Capture the cell that displays the provided text and extract its (X, Y) central coordinate. 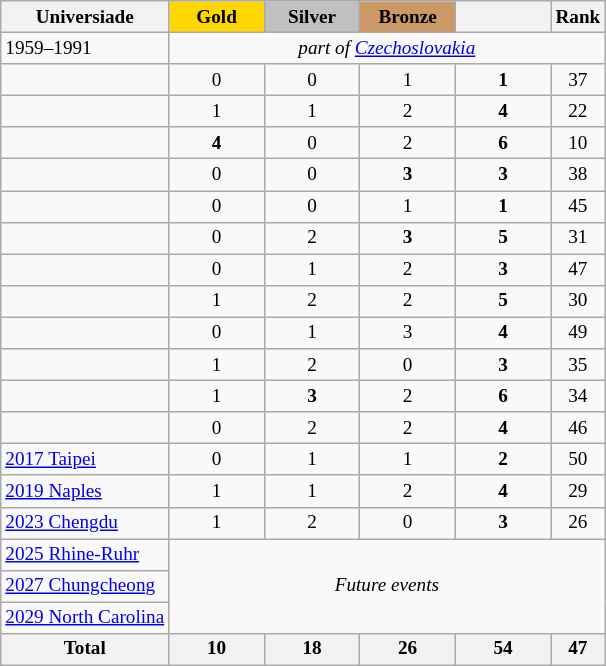
Gold (217, 17)
35 (578, 365)
2029 North Carolina (85, 618)
46 (578, 428)
31 (578, 238)
Bronze (408, 17)
1959–1991 (85, 48)
34 (578, 396)
Future events (387, 586)
30 (578, 301)
Universiade (85, 17)
54 (503, 649)
2017 Taipei (85, 460)
22 (578, 111)
45 (578, 206)
38 (578, 175)
Silver (312, 17)
2027 Chungcheong (85, 586)
Rank (578, 17)
37 (578, 80)
18 (312, 649)
49 (578, 333)
Total (85, 649)
2019 Naples (85, 491)
29 (578, 491)
part of Czechoslovakia (387, 48)
2025 Rhine-Ruhr (85, 554)
50 (578, 460)
2023 Chengdu (85, 523)
